Detect which cell encompasses the target text, then output its [x, y] center coordinate. 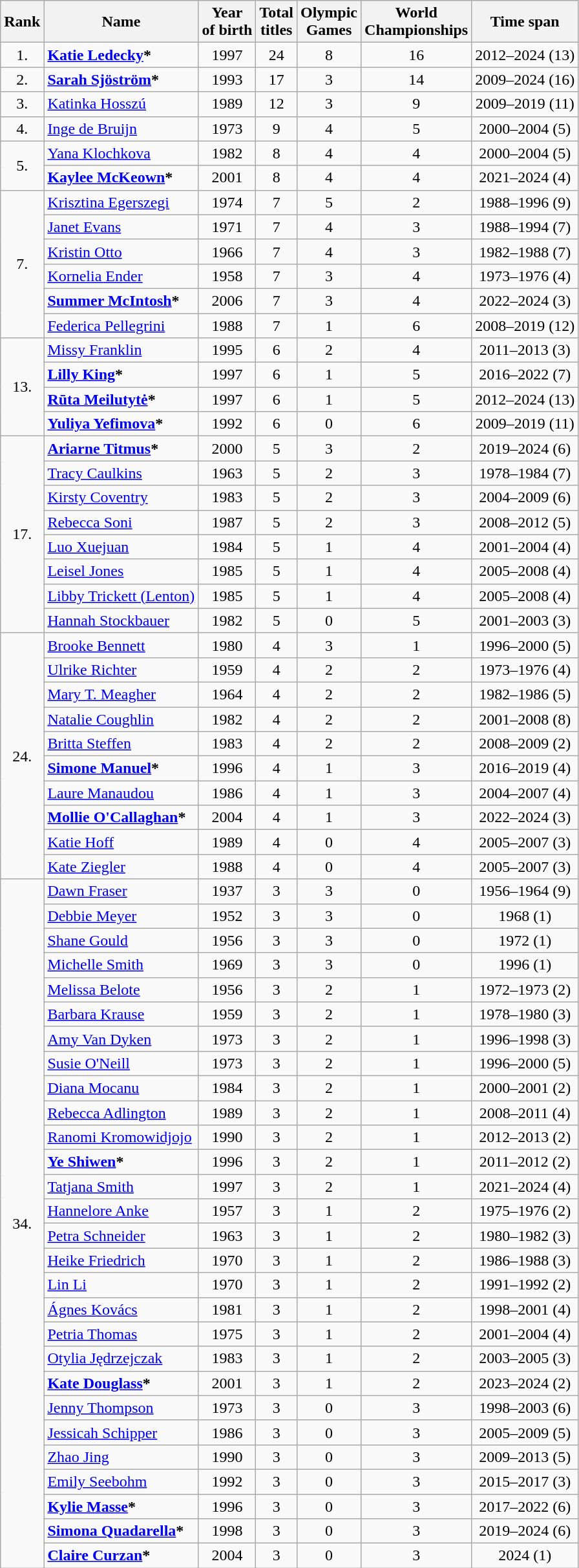
WorldChampionships [416, 22]
2024 (1) [525, 1556]
1995 [227, 350]
1971 [227, 227]
1975–1976 (2) [525, 1211]
Laure Manaudou [121, 793]
1975 [227, 1334]
2004–2007 (4) [525, 793]
13. [22, 387]
Federica Pellegrini [121, 325]
Natalie Coughlin [121, 719]
Krisztina Egerszegi [121, 202]
Otylia Jędrzejczak [121, 1359]
Totaltitles [277, 22]
Brooke Bennett [121, 645]
2001–2003 (3) [525, 620]
17. [22, 535]
2. [22, 79]
Katie Hoff [121, 842]
Jenny Thompson [121, 1408]
2017–2022 (6) [525, 1507]
2008–2012 (5) [525, 522]
Hannah Stockbauer [121, 620]
Yearof birth [227, 22]
17 [277, 79]
16 [416, 55]
Susie O'Neill [121, 1063]
Kate Douglass* [121, 1383]
Zhao Jing [121, 1457]
2008–2009 (2) [525, 744]
4. [22, 129]
3. [22, 104]
Kristin Otto [121, 251]
2012–2013 (2) [525, 1138]
Dawn Fraser [121, 891]
1986–1988 (3) [525, 1260]
1993 [227, 79]
2004–2009 (6) [525, 498]
14 [416, 79]
1998–2001 (4) [525, 1309]
2011–2012 (2) [525, 1162]
Inge de Bruijn [121, 129]
Debbie Meyer [121, 916]
Mollie O'Callaghan* [121, 818]
Ulrike Richter [121, 670]
Name [121, 22]
34. [22, 1224]
1982–1988 (7) [525, 251]
1964 [227, 694]
Katinka Hosszú [121, 104]
1974 [227, 202]
1937 [227, 891]
Ranomi Kromowidjojo [121, 1138]
Petria Thomas [121, 1334]
Michelle Smith [121, 965]
Missy Franklin [121, 350]
Rebecca Soni [121, 522]
Shane Gould [121, 940]
Jessicah Schipper [121, 1432]
Summer McIntosh* [121, 301]
1988–1994 (7) [525, 227]
2000–2001 (2) [525, 1088]
2008–2011 (4) [525, 1112]
2016–2019 (4) [525, 768]
2009–2024 (16) [525, 79]
2005–2009 (5) [525, 1432]
Melissa Belote [121, 990]
Time span [525, 22]
Tracy Caulkins [121, 473]
1978–1980 (3) [525, 1014]
1972 (1) [525, 940]
1969 [227, 965]
1958 [227, 276]
1987 [227, 522]
Kirsty Coventry [121, 498]
1. [22, 55]
Heike Friedrich [121, 1260]
Leisel Jones [121, 571]
Petra Schneider [121, 1236]
Katie Ledecky* [121, 55]
1968 (1) [525, 916]
5. [22, 165]
1996–1998 (3) [525, 1039]
Luo Xuejuan [121, 547]
Yuliya Yefimova* [121, 424]
Rebecca Adlington [121, 1112]
Diana Mocanu [121, 1088]
Rūta Meilutytė* [121, 399]
Barbara Krause [121, 1014]
Kylie Masse* [121, 1507]
12 [277, 104]
Lilly King* [121, 375]
24. [22, 756]
7. [22, 264]
Ágnes Kovács [121, 1309]
OlympicGames [328, 22]
1978–1984 (7) [525, 473]
Mary T. Meagher [121, 694]
1998 [227, 1531]
2016–2022 (7) [525, 375]
Tatjana Smith [121, 1187]
Sarah Sjöström* [121, 79]
1972–1973 (2) [525, 990]
2011–2013 (3) [525, 350]
2000 [227, 449]
Ye Shiwen* [121, 1162]
Emily Seebohm [121, 1481]
1980 [227, 645]
Libby Trickett (Lenton) [121, 596]
1988–1996 (9) [525, 202]
Simona Quadarella* [121, 1531]
1996 (1) [525, 965]
2015–2017 (3) [525, 1481]
Kornelia Ender [121, 276]
Simone Manuel* [121, 768]
1956–1964 (9) [525, 891]
Rank [22, 22]
Claire Curzan* [121, 1556]
2001–2008 (8) [525, 719]
2023–2024 (2) [525, 1383]
Janet Evans [121, 227]
1981 [227, 1309]
Kaylee McKeown* [121, 178]
24 [277, 55]
1957 [227, 1211]
Kate Ziegler [121, 867]
2009–2013 (5) [525, 1457]
1982–1986 (5) [525, 694]
Amy Van Dyken [121, 1039]
Yana Klochkova [121, 153]
Britta Steffen [121, 744]
Hannelore Anke [121, 1211]
2008–2019 (12) [525, 325]
Ariarne Titmus* [121, 449]
1991–1992 (2) [525, 1285]
1952 [227, 916]
2003–2005 (3) [525, 1359]
1966 [227, 251]
1980–1982 (3) [525, 1236]
1998–2003 (6) [525, 1408]
2006 [227, 301]
Lin Li [121, 1285]
